Identify which cell holds the provided text, then report its (X, Y) central coordinate. 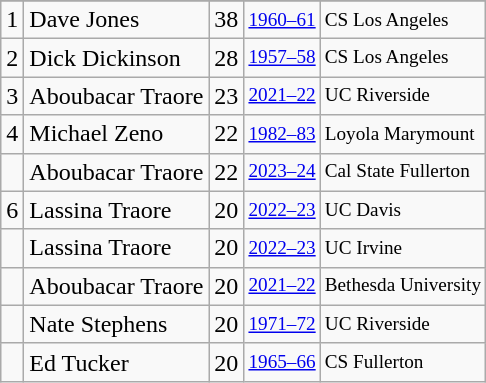
4 (12, 134)
1957–58 (282, 58)
Dave Jones (116, 20)
38 (226, 20)
1 (12, 20)
UC Irvine (402, 248)
Loyola Marymount (402, 134)
6 (12, 210)
2 (12, 58)
23 (226, 96)
1971–72 (282, 324)
CS Fullerton (402, 362)
3 (12, 96)
Bethesda University (402, 286)
Ed Tucker (116, 362)
Nate Stephens (116, 324)
1960–61 (282, 20)
Michael Zeno (116, 134)
2023–24 (282, 172)
Cal State Fullerton (402, 172)
UC Davis (402, 210)
1965–66 (282, 362)
1982–83 (282, 134)
28 (226, 58)
Dick Dickinson (116, 58)
